Search for the cell housing the specified text and yield its (x, y) center coordinate. 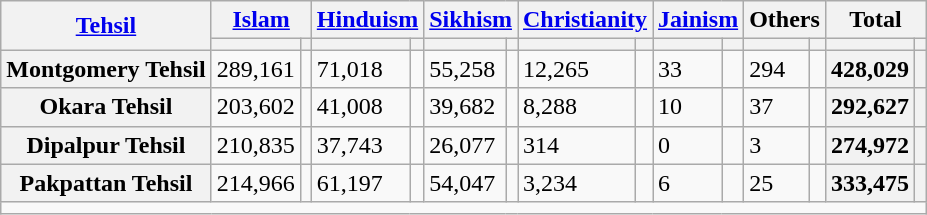
Sikhism (471, 20)
294 (777, 69)
Pakpattan Tehsil (106, 183)
Total (875, 20)
Jainism (698, 20)
3 (777, 145)
55,258 (465, 69)
39,682 (465, 107)
25 (777, 183)
37,743 (360, 145)
0 (688, 145)
314 (577, 145)
214,966 (256, 183)
12,265 (577, 69)
Okara Tehsil (106, 107)
289,161 (256, 69)
37 (777, 107)
3,234 (577, 183)
6 (688, 183)
33 (688, 69)
71,018 (360, 69)
8,288 (577, 107)
Others (785, 20)
41,008 (360, 107)
Dipalpur Tehsil (106, 145)
210,835 (256, 145)
26,077 (465, 145)
428,029 (870, 69)
61,197 (360, 183)
203,602 (256, 107)
333,475 (870, 183)
Tehsil (106, 26)
Islam (261, 20)
54,047 (465, 183)
274,972 (870, 145)
Christianity (586, 20)
292,627 (870, 107)
10 (688, 107)
Montgomery Tehsil (106, 69)
Hinduism (367, 20)
